Pinpoint the cell where the given text exists, returning its [X, Y] midpoint coordinate. 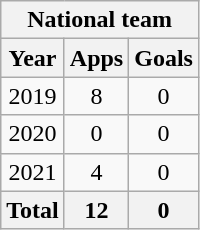
National team [100, 20]
Year [33, 58]
2019 [33, 96]
2021 [33, 172]
Goals [164, 58]
12 [96, 210]
Apps [96, 58]
2020 [33, 134]
8 [96, 96]
Total [33, 210]
4 [96, 172]
